Scan for the cell matching the given text and deliver its (X, Y) coordinate at center. 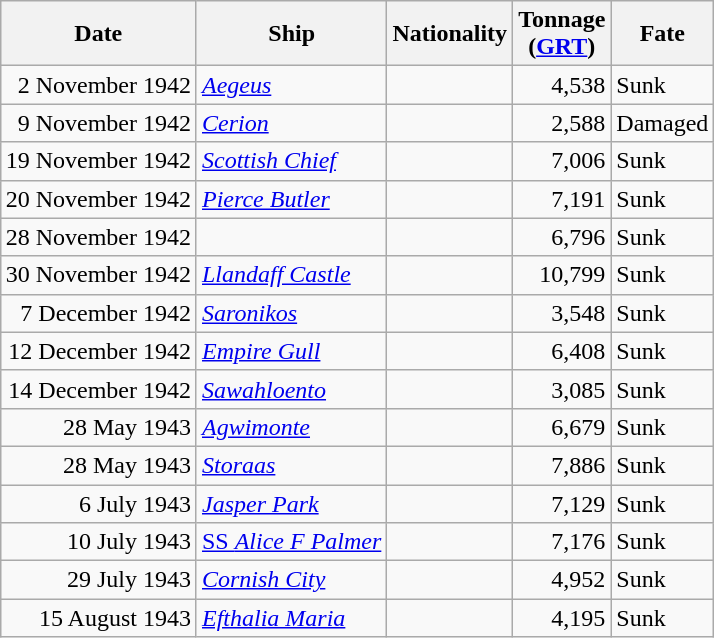
Empire Gull (291, 351)
Sawahloento (291, 389)
6,796 (562, 237)
14 December 1942 (98, 389)
Llandaff Castle (291, 275)
15 August 1943 (98, 618)
Efthalia Maria (291, 618)
7,191 (562, 199)
2,588 (562, 123)
6,408 (562, 351)
7,886 (562, 465)
4,195 (562, 618)
2 November 1942 (98, 85)
Date (98, 34)
19 November 1942 (98, 161)
Nationality (450, 34)
Damaged (662, 123)
Pierce Butler (291, 199)
Storaas (291, 465)
9 November 1942 (98, 123)
30 November 1942 (98, 275)
Aegeus (291, 85)
28 November 1942 (98, 237)
SS Alice F Palmer (291, 542)
Saronikos (291, 313)
Cerion (291, 123)
4,538 (562, 85)
10,799 (562, 275)
Scottish Chief (291, 161)
29 July 1943 (98, 580)
Cornish City (291, 580)
Jasper Park (291, 503)
6 July 1943 (98, 503)
4,952 (562, 580)
3,085 (562, 389)
3,548 (562, 313)
12 December 1942 (98, 351)
7,006 (562, 161)
20 November 1942 (98, 199)
Agwimonte (291, 427)
Tonnage(GRT) (562, 34)
7 December 1942 (98, 313)
10 July 1943 (98, 542)
Ship (291, 34)
6,679 (562, 427)
Fate (662, 34)
7,129 (562, 503)
7,176 (562, 542)
